Detect which cell encompasses the target text, then output its [x, y] center coordinate. 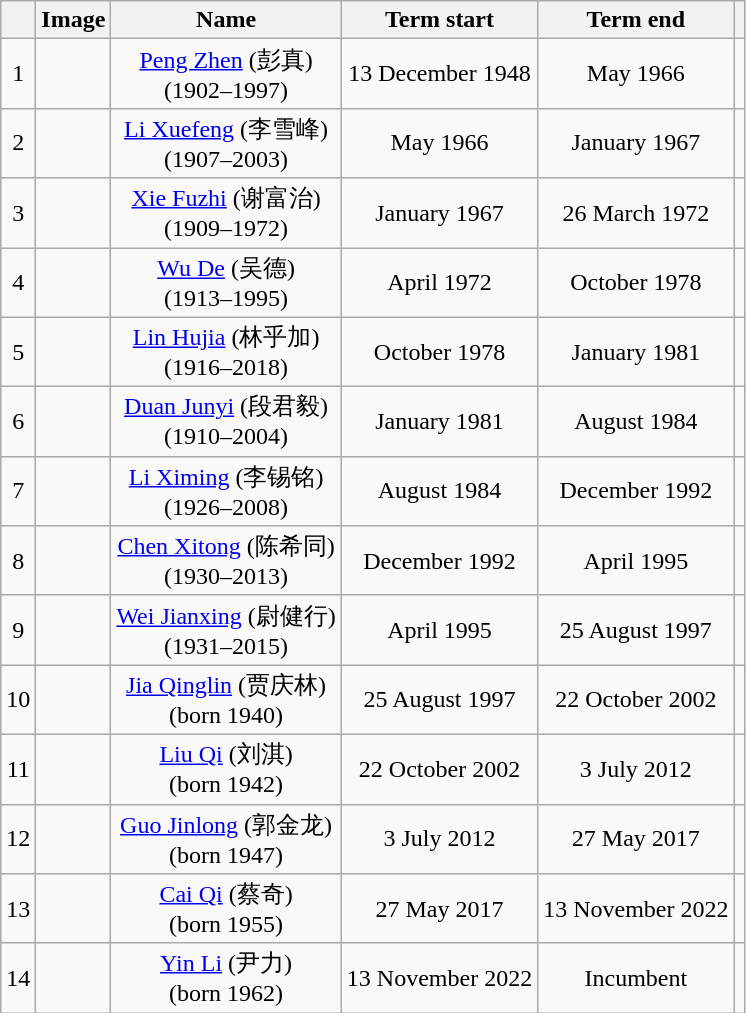
Term end [636, 20]
Cai Qi (蔡奇)(born 1955) [226, 909]
6 [18, 422]
2 [18, 143]
12 [18, 839]
Image [74, 20]
Jia Qinglin (贾庆林)(born 1940) [226, 700]
Lin Hujia (林乎加)(1916–2018) [226, 352]
Li Ximing (李锡铭)(1926–2008) [226, 491]
Guo Jinlong (郭金龙)(born 1947) [226, 839]
5 [18, 352]
Incumbent [636, 978]
10 [18, 700]
Li Xuefeng (李雪峰)(1907–2003) [226, 143]
Duan Junyi (段君毅)(1910–2004) [226, 422]
Wei Jianxing (尉健行)(1931–2015) [226, 630]
1 [18, 74]
9 [18, 630]
Wu De (吴德)(1913–1995) [226, 283]
3 [18, 213]
8 [18, 561]
Term start [439, 20]
Liu Qi (刘淇)(born 1942) [226, 769]
Xie Fuzhi (谢富治)(1909–1972) [226, 213]
7 [18, 491]
Peng Zhen (彭真)(1902–1997) [226, 74]
13 [18, 909]
13 December 1948 [439, 74]
April 1972 [439, 283]
4 [18, 283]
26 March 1972 [636, 213]
14 [18, 978]
Yin Li (尹力)(born 1962) [226, 978]
11 [18, 769]
Name [226, 20]
Chen Xitong (陈希同)(1930–2013) [226, 561]
